Determine the (X, Y) coordinate at the center of the cell enclosing the given text.  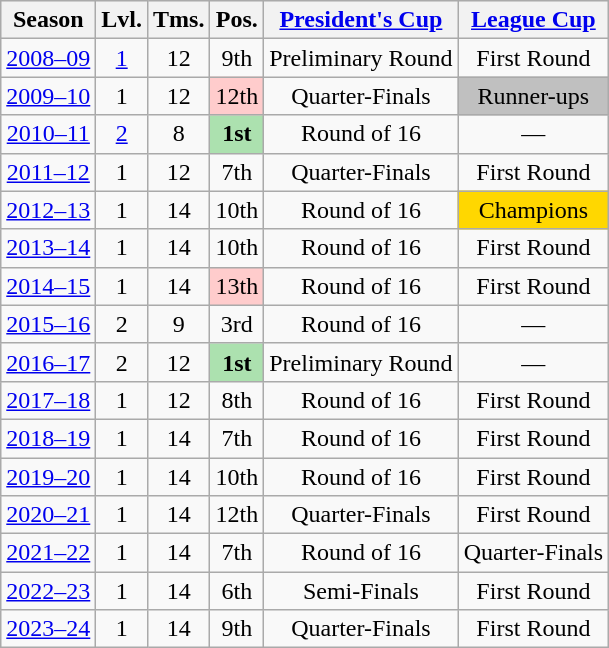
2014–15 (48, 286)
2020–21 (48, 515)
2013–14 (48, 248)
2011–12 (48, 172)
9 (179, 324)
Semi-Finals (361, 591)
Season (48, 20)
2023–24 (48, 629)
Lvl. (122, 20)
Tms. (179, 20)
League Cup (534, 20)
2008–09 (48, 58)
2017–18 (48, 400)
2009–10 (48, 96)
2022–23 (48, 591)
President's Cup (361, 20)
2016–17 (48, 362)
6th (237, 591)
2015–16 (48, 324)
2021–22 (48, 553)
3rd (237, 324)
Pos. (237, 20)
2010–11 (48, 134)
13th (237, 286)
Runner-ups (534, 96)
8 (179, 134)
8th (237, 400)
Champions (534, 210)
2019–20 (48, 477)
2018–19 (48, 438)
2012–13 (48, 210)
